From the cell containing the given text, extract its center point as [X, Y] coordinate. 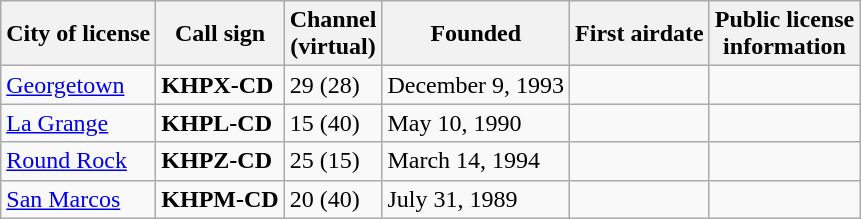
Public licenseinformation [784, 34]
San Marcos [78, 199]
March 14, 1994 [476, 161]
15 (40) [333, 123]
25 (15) [333, 161]
KHPZ-CD [220, 161]
Founded [476, 34]
May 10, 1990 [476, 123]
July 31, 1989 [476, 199]
KHPX-CD [220, 85]
29 (28) [333, 85]
Round Rock [78, 161]
City of license [78, 34]
KHPL-CD [220, 123]
Georgetown [78, 85]
Channel(virtual) [333, 34]
December 9, 1993 [476, 85]
20 (40) [333, 199]
Call sign [220, 34]
KHPM-CD [220, 199]
La Grange [78, 123]
First airdate [640, 34]
